From the cell containing the given text, extract its center point as (X, Y) coordinate. 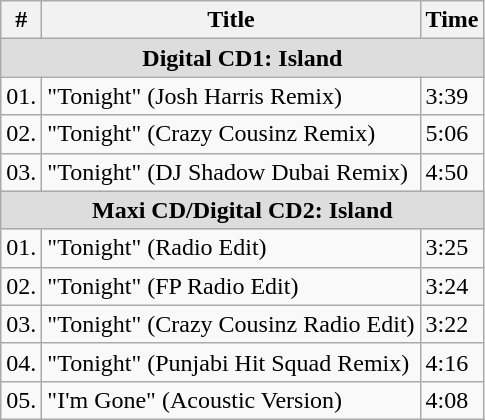
# (22, 20)
05. (22, 400)
4:16 (452, 362)
"Tonight" (Radio Edit) (231, 248)
Digital CD1: Island (242, 58)
5:06 (452, 134)
"Tonight" (DJ Shadow Dubai Remix) (231, 172)
"Tonight" (Josh Harris Remix) (231, 96)
Title (231, 20)
"Tonight" (Crazy Cousinz Remix) (231, 134)
"I'm Gone" (Acoustic Version) (231, 400)
Time (452, 20)
"Tonight" (Punjabi Hit Squad Remix) (231, 362)
04. (22, 362)
4:08 (452, 400)
3:22 (452, 324)
3:24 (452, 286)
3:39 (452, 96)
"Tonight" (Crazy Cousinz Radio Edit) (231, 324)
Maxi CD/Digital CD2: Island (242, 210)
"Tonight" (FP Radio Edit) (231, 286)
4:50 (452, 172)
3:25 (452, 248)
